Extract the [X, Y] coordinate from the center of the cell holding the provided text.  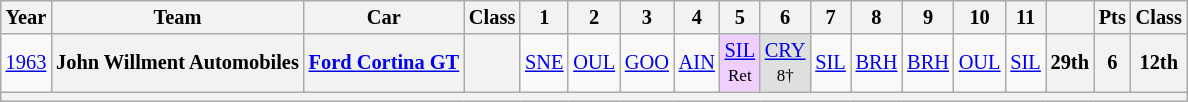
7 [830, 17]
11 [1025, 17]
1963 [26, 63]
2 [594, 17]
29th [1070, 63]
9 [928, 17]
AIN [697, 63]
CRY8† [785, 63]
Car [384, 17]
Team [178, 17]
12th [1159, 63]
John Willment Automobiles [178, 63]
GOO [647, 63]
Pts [1112, 17]
Year [26, 17]
Ford Cortina GT [384, 63]
1 [544, 17]
4 [697, 17]
SNE [544, 63]
10 [980, 17]
5 [740, 17]
SILRet [740, 63]
8 [877, 17]
3 [647, 17]
